Return the [x, y] coordinate for the center point of the cell that contains the specified text.  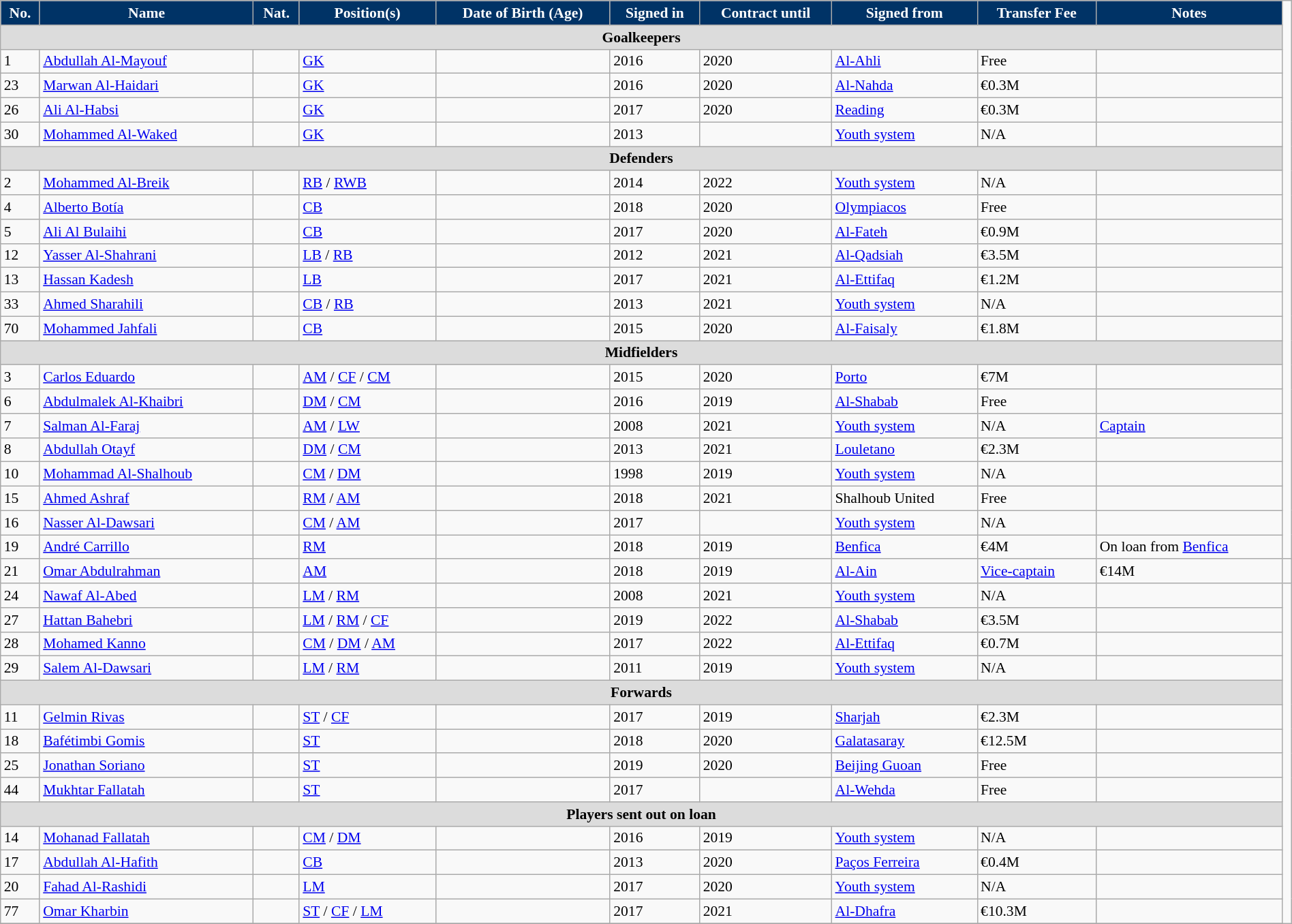
Abdullah Al-Mayouf [147, 61]
Nat. [277, 13]
Ali Al Bulaihi [147, 232]
Galatasaray [904, 741]
Alberto Botía [147, 207]
Signed in [654, 13]
€4M [1037, 547]
Abdulmalek Al-Khaibri [147, 401]
Paços Ferreira [904, 863]
4 [20, 207]
Name [147, 13]
Mohammed Jahfali [147, 328]
AM [367, 572]
15 [20, 499]
13 [20, 280]
Gelmin Rivas [147, 717]
LB [367, 280]
CM / DM / AM [367, 644]
ST / CF [367, 717]
Fahad Al-Rashidi [147, 887]
Al-Dhafra [904, 911]
3 [20, 378]
14 [20, 838]
Mukhtar Fallatah [147, 790]
2012 [654, 256]
Al-Qadsiah [904, 256]
€12.5M [1037, 741]
€0.7M [1037, 644]
33 [20, 305]
€0.9M [1037, 232]
Mohammed Al-Waked [147, 134]
Salem Al-Dawsari [147, 668]
€1.2M [1037, 280]
€0.4M [1037, 863]
Abdullah Al-Hafith [147, 863]
20 [20, 887]
Nawaf Al-Abed [147, 596]
Olympiacos [904, 207]
Ahmed Sharahili [147, 305]
26 [20, 110]
LM / RM / CF [367, 620]
28 [20, 644]
Shalhoub United [904, 499]
€7M [1037, 378]
Mohammad Al-Shalhoub [147, 474]
27 [20, 620]
17 [20, 863]
Midfielders [642, 353]
LM [367, 887]
Notes [1190, 13]
Position(s) [367, 13]
Sharjah [904, 717]
11 [20, 717]
Mohamed Kanno [147, 644]
21 [20, 572]
Porto [904, 378]
Salman Al-Faraj [147, 426]
Captain [1190, 426]
Marwan Al-Haidari [147, 86]
Contract until [766, 13]
Reading [904, 110]
Jonathan Soriano [147, 766]
Al-Ahli [904, 61]
RM [367, 547]
Al-Ain [904, 572]
On loan from Benfica [1190, 547]
Abdullah Otayf [147, 450]
24 [20, 596]
AM / CF / CM [367, 378]
Ahmed Ashraf [147, 499]
77 [20, 911]
Date of Birth (Age) [523, 13]
Vice-captain [1037, 572]
CB / RB [367, 305]
23 [20, 86]
Al-Faisaly [904, 328]
Defenders [642, 159]
Hassan Kadesh [147, 280]
7 [20, 426]
€10.3M [1037, 911]
No. [20, 13]
RB / RWB [367, 183]
19 [20, 547]
Mohammed Al-Breik [147, 183]
Beijing Guoan [904, 766]
1998 [654, 474]
6 [20, 401]
Al-Fateh [904, 232]
€14M [1190, 572]
Al-Nahda [904, 86]
2014 [654, 183]
Transfer Fee [1037, 13]
Mohanad Fallatah [147, 838]
CM / AM [367, 523]
Players sent out on loan [642, 814]
8 [20, 450]
Forwards [642, 693]
44 [20, 790]
RM / AM [367, 499]
1 [20, 61]
12 [20, 256]
Omar Kharbin [147, 911]
Signed from [904, 13]
Omar Abdulrahman [147, 572]
16 [20, 523]
LB / RB [367, 256]
Yasser Al-Shahrani [147, 256]
ST / CF / LM [367, 911]
Carlos Eduardo [147, 378]
Al-Wehda [904, 790]
30 [20, 134]
Hattan Bahebri [147, 620]
Goalkeepers [642, 37]
29 [20, 668]
25 [20, 766]
5 [20, 232]
2 [20, 183]
€1.8M [1037, 328]
Louletano [904, 450]
Nasser Al-Dawsari [147, 523]
Ali Al-Habsi [147, 110]
Benfica [904, 547]
10 [20, 474]
18 [20, 741]
Bafétimbi Gomis [147, 741]
André Carrillo [147, 547]
70 [20, 328]
2011 [654, 668]
AM / LW [367, 426]
